Output the (x, y) coordinate of the center of the cell containing the given text.  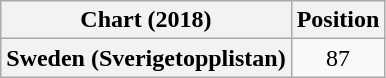
87 (338, 58)
Position (338, 20)
Sweden (Sverigetopplistan) (146, 58)
Chart (2018) (146, 20)
